Output the (x, y) coordinate of the center of the cell containing the given text.  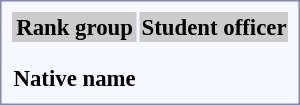
Student officer (214, 27)
Native name (74, 78)
Rank group (74, 27)
